Detect which cell encompasses the target text, then output its [x, y] center coordinate. 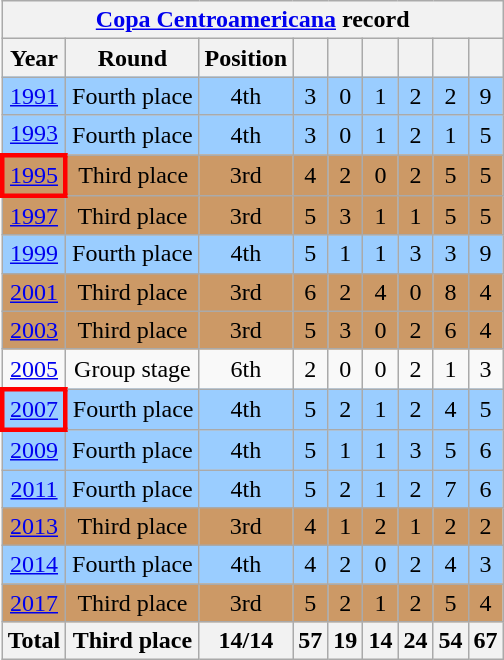
1997 [34, 216]
14 [380, 641]
2011 [34, 489]
Position [246, 58]
2003 [34, 330]
14/14 [246, 641]
54 [450, 641]
2007 [34, 410]
2009 [34, 450]
1995 [34, 174]
19 [346, 641]
Year [34, 58]
Total [34, 641]
8 [450, 292]
Copa Centroamericana record [252, 20]
2005 [34, 369]
67 [486, 641]
Group stage [132, 369]
1991 [34, 96]
1993 [34, 135]
7 [450, 489]
2017 [34, 603]
Round [132, 58]
57 [310, 641]
2013 [34, 527]
1999 [34, 254]
6th [246, 369]
2001 [34, 292]
2014 [34, 565]
24 [416, 641]
